Pinpoint the cell where the given text exists, returning its [X, Y] midpoint coordinate. 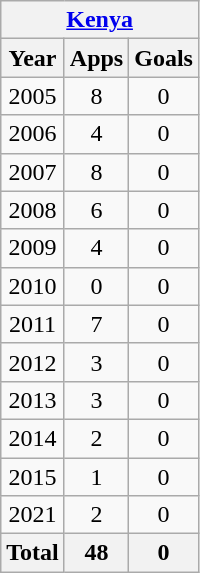
Total [33, 553]
2013 [33, 400]
6 [96, 210]
2006 [33, 134]
Year [33, 58]
2010 [33, 286]
2009 [33, 248]
Kenya [100, 20]
2015 [33, 477]
2021 [33, 515]
Goals [164, 58]
2011 [33, 324]
7 [96, 324]
2005 [33, 96]
2008 [33, 210]
Apps [96, 58]
1 [96, 477]
2007 [33, 172]
48 [96, 553]
2012 [33, 362]
2014 [33, 438]
